Determine the (X, Y) coordinate at the center of the cell enclosing the given text.  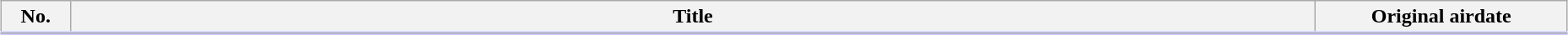
No. (35, 17)
Title (693, 17)
Original airdate (1441, 17)
